Pinpoint the cell where the given text exists, returning its [X, Y] midpoint coordinate. 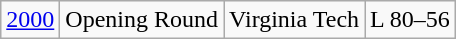
Opening Round [142, 20]
Virginia Tech [294, 20]
2000 [30, 20]
L 80–56 [410, 20]
